Provide the [x, y] coordinate of the cell's center where the given text is located.  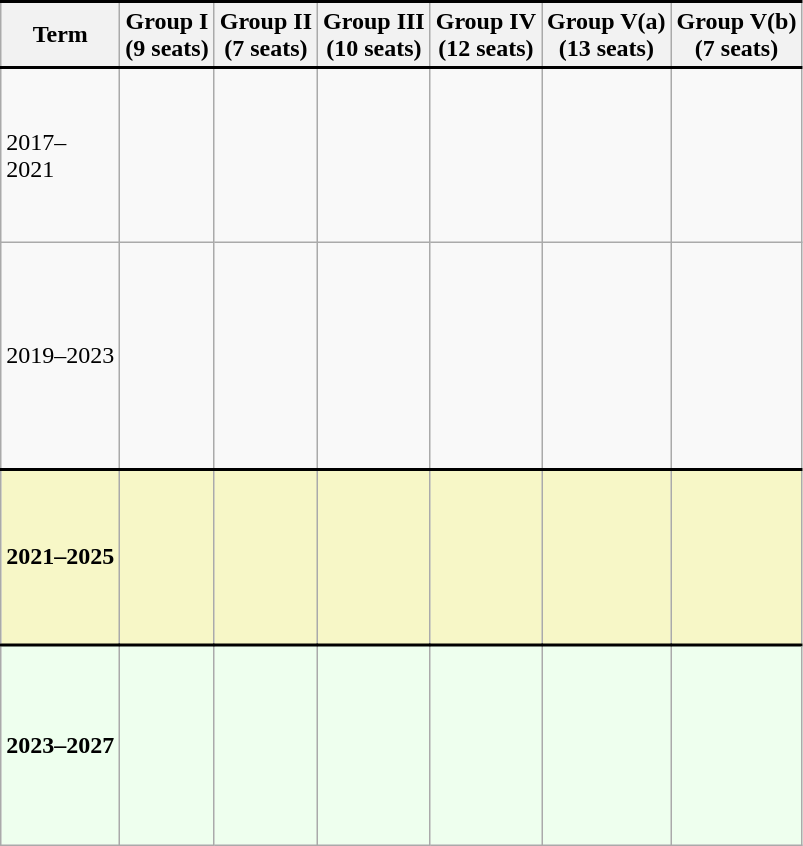
2019–2023 [60, 356]
Group V(b) (7 seats) [736, 36]
Group III (10 seats) [374, 36]
Group II (7 seats) [266, 36]
2017–2021 [60, 155]
2023–2027 [60, 744]
Term [60, 36]
Group IV (12 seats) [486, 36]
Group I (9 seats) [167, 36]
Group V(a) (13 seats) [607, 36]
2021–2025 [60, 558]
